Locate the cell with the specified text and output its (x, y) center coordinate. 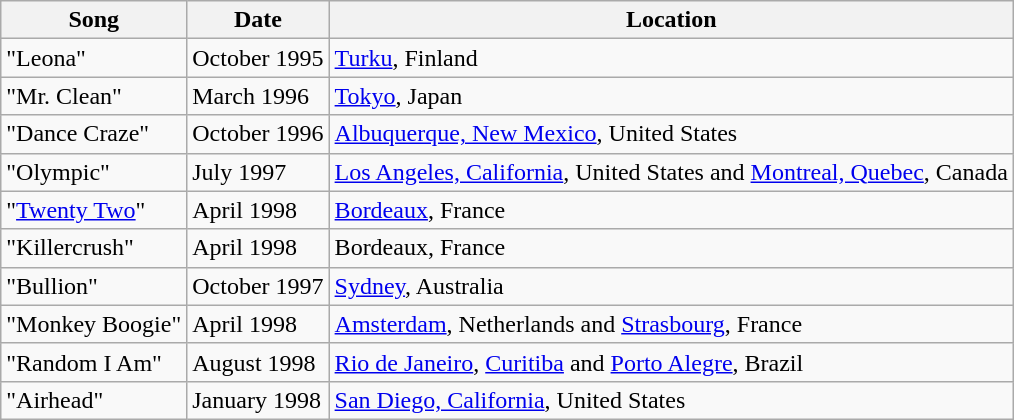
Amsterdam, Netherlands and Strasbourg, France (671, 324)
Turku, Finland (671, 58)
San Diego, California, United States (671, 400)
"Dance Craze" (94, 134)
"Leona" (94, 58)
Tokyo, Japan (671, 96)
Rio de Janeiro, Curitiba and Porto Alegre, Brazil (671, 362)
"Bullion" (94, 286)
October 1997 (258, 286)
August 1998 (258, 362)
Date (258, 20)
"Random I Am" (94, 362)
March 1996 (258, 96)
"Mr. Clean" (94, 96)
Los Angeles, California, United States and Montreal, Quebec, Canada (671, 172)
"Airhead" (94, 400)
October 1996 (258, 134)
"Monkey Boogie" (94, 324)
"Killercrush" (94, 248)
Sydney, Australia (671, 286)
July 1997 (258, 172)
Song (94, 20)
"Twenty Two" (94, 210)
"Olympic" (94, 172)
Albuquerque, New Mexico, United States (671, 134)
Location (671, 20)
October 1995 (258, 58)
January 1998 (258, 400)
